From the cell containing the given text, extract its center point as [x, y] coordinate. 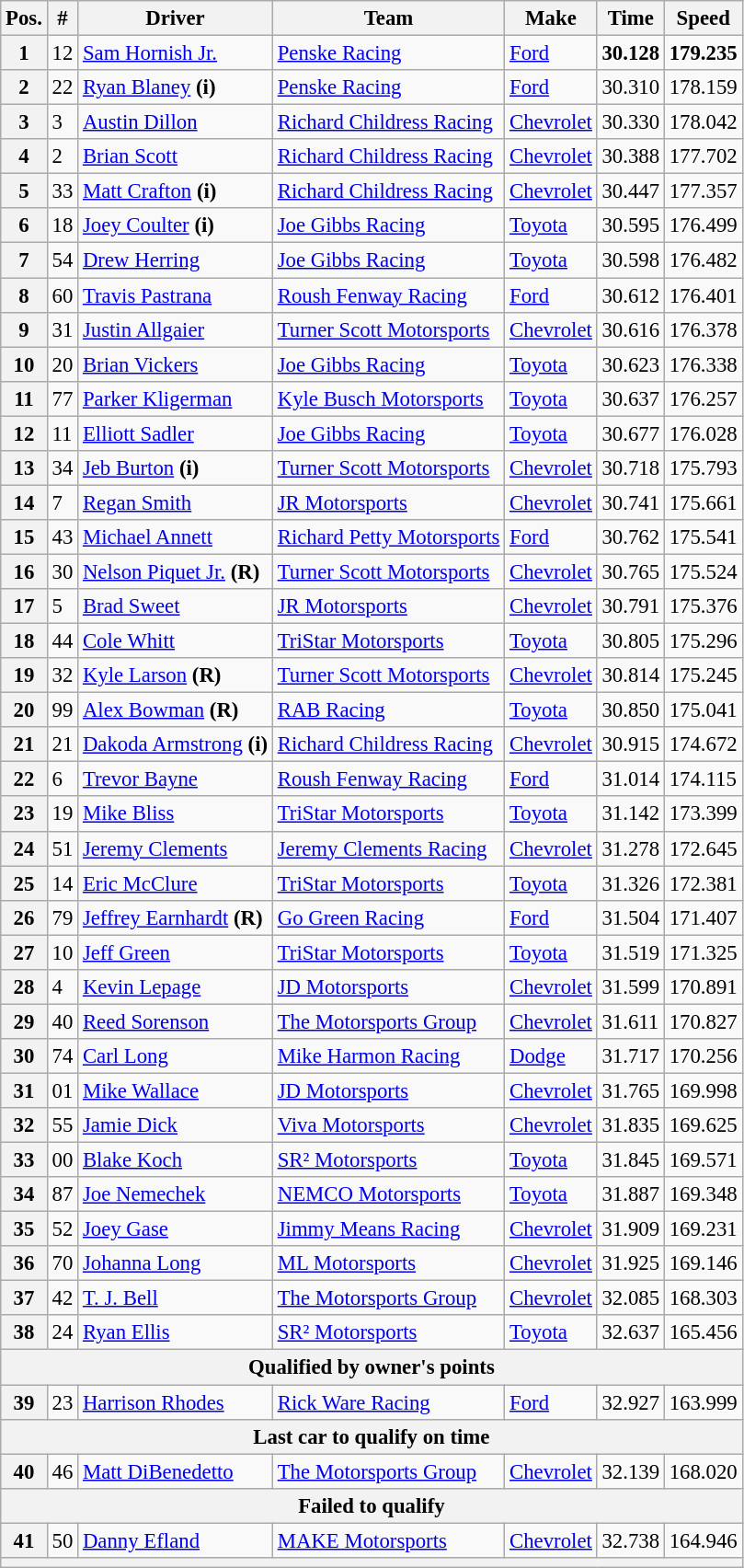
Mike Harmon Racing [388, 1056]
99 [63, 710]
Justin Allgaier [176, 329]
31.326 [631, 883]
46 [63, 1471]
176.482 [703, 260]
169.348 [703, 1194]
41 [24, 1540]
31.845 [631, 1160]
31.014 [631, 779]
169.571 [703, 1160]
RAB Racing [388, 710]
Brian Vickers [176, 364]
31.504 [631, 917]
38 [24, 1333]
30.805 [631, 641]
43 [63, 537]
Joey Gase [176, 1229]
Joey Coulter (i) [176, 225]
00 [63, 1160]
50 [63, 1540]
32.085 [631, 1298]
Jeff Green [176, 952]
31.278 [631, 848]
16 [24, 571]
Driver [176, 18]
168.303 [703, 1298]
176.378 [703, 329]
Make [551, 18]
30.762 [631, 537]
Harrison Rhodes [176, 1402]
Matt DiBenedetto [176, 1471]
176.401 [703, 295]
30.915 [631, 744]
Dakoda Armstrong (i) [176, 744]
31.519 [631, 952]
Trevor Bayne [176, 779]
30.850 [631, 710]
169.625 [703, 1125]
170.891 [703, 987]
87 [63, 1194]
Brad Sweet [176, 606]
170.256 [703, 1056]
30.791 [631, 606]
Mike Wallace [176, 1090]
31.887 [631, 1194]
79 [63, 917]
175.041 [703, 710]
164.946 [703, 1540]
Cole Whitt [176, 641]
175.376 [703, 606]
ML Motorsports [388, 1263]
176.028 [703, 433]
Joe Nemechek [176, 1194]
74 [63, 1056]
8 [24, 295]
NEMCO Motorsports [388, 1194]
T. J. Bell [176, 1298]
Reed Sorenson [176, 1021]
70 [63, 1263]
Nelson Piquet Jr. (R) [176, 571]
165.456 [703, 1333]
Travis Pastrana [176, 295]
163.999 [703, 1402]
29 [24, 1021]
171.325 [703, 952]
31.835 [631, 1125]
172.381 [703, 883]
MAKE Motorsports [388, 1540]
30.718 [631, 468]
30.595 [631, 225]
31.909 [631, 1229]
30.616 [631, 329]
Rick Ware Racing [388, 1402]
175.661 [703, 502]
31.142 [631, 814]
Michael Annett [176, 537]
Team [388, 18]
Richard Petty Motorsports [388, 537]
Carl Long [176, 1056]
172.645 [703, 848]
Viva Motorsports [388, 1125]
Johanna Long [176, 1263]
169.231 [703, 1229]
176.338 [703, 364]
170.827 [703, 1021]
Qualified by owner's points [372, 1367]
30.310 [631, 87]
Brian Scott [176, 156]
169.146 [703, 1263]
30.741 [631, 502]
Parker Kligerman [176, 398]
54 [63, 260]
Eric McClure [176, 883]
Jimmy Means Racing [388, 1229]
30.447 [631, 191]
30.612 [631, 295]
30.765 [631, 571]
30.814 [631, 675]
169.998 [703, 1090]
Go Green Racing [388, 917]
32.637 [631, 1333]
9 [24, 329]
177.702 [703, 156]
31.611 [631, 1021]
Matt Crafton (i) [176, 191]
35 [24, 1229]
Jeb Burton (i) [176, 468]
52 [63, 1229]
175.541 [703, 537]
Ryan Ellis [176, 1333]
37 [24, 1298]
15 [24, 537]
Ryan Blaney (i) [176, 87]
Speed [703, 18]
30.677 [631, 433]
51 [63, 848]
174.672 [703, 744]
Mike Bliss [176, 814]
01 [63, 1090]
31.717 [631, 1056]
Jamie Dick [176, 1125]
60 [63, 295]
28 [24, 987]
179.235 [703, 53]
Jeremy Clements Racing [388, 848]
25 [24, 883]
30.330 [631, 122]
55 [63, 1125]
31.765 [631, 1090]
44 [63, 641]
175.245 [703, 675]
32.139 [631, 1471]
Dodge [551, 1056]
36 [24, 1263]
30.388 [631, 156]
31.599 [631, 987]
Elliott Sadler [176, 433]
Blake Koch [176, 1160]
Drew Herring [176, 260]
Jeffrey Earnhardt (R) [176, 917]
177.357 [703, 191]
175.296 [703, 641]
168.020 [703, 1471]
178.042 [703, 122]
173.399 [703, 814]
176.499 [703, 225]
Kyle Larson (R) [176, 675]
13 [24, 468]
178.159 [703, 87]
26 [24, 917]
Kevin Lepage [176, 987]
77 [63, 398]
30.128 [631, 53]
Regan Smith [176, 502]
Pos. [24, 18]
Danny Efland [176, 1540]
Austin Dillon [176, 122]
Sam Hornish Jr. [176, 53]
Kyle Busch Motorsports [388, 398]
30.623 [631, 364]
175.524 [703, 571]
1 [24, 53]
30.637 [631, 398]
Failed to qualify [372, 1505]
42 [63, 1298]
171.407 [703, 917]
Alex Bowman (R) [176, 710]
30.598 [631, 260]
175.793 [703, 468]
32.738 [631, 1540]
17 [24, 606]
Jeremy Clements [176, 848]
27 [24, 952]
# [63, 18]
176.257 [703, 398]
174.115 [703, 779]
39 [24, 1402]
31.925 [631, 1263]
32.927 [631, 1402]
Time [631, 18]
Last car to qualify on time [372, 1436]
